For the text-containing cell, return its midpoint in [x, y] coordinate format. 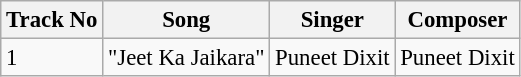
Composer [458, 20]
"Jeet Ka Jaikara" [186, 58]
Song [186, 20]
Track No [52, 20]
1 [52, 58]
Singer [332, 20]
